Pinpoint the cell where the given text exists, returning its (X, Y) midpoint coordinate. 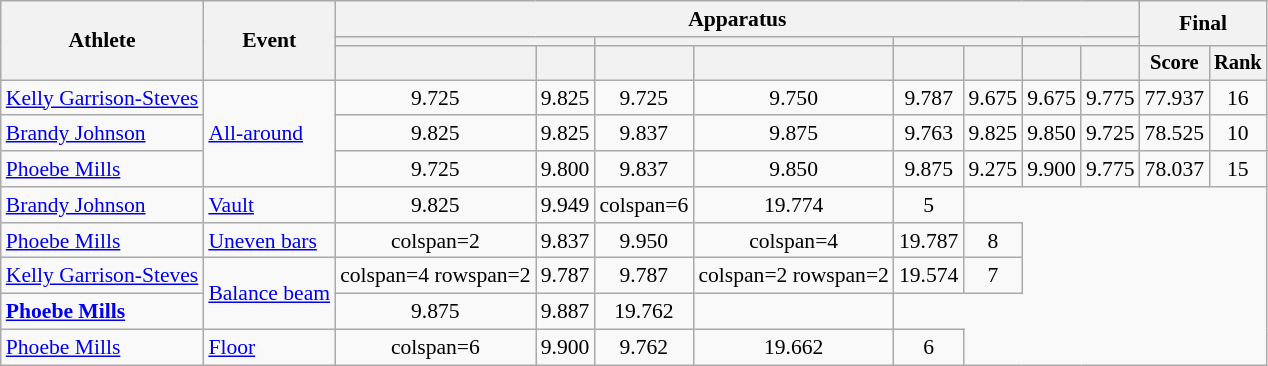
19.762 (644, 312)
Apparatus (737, 19)
Final (1204, 24)
Floor (269, 348)
78.525 (1174, 134)
9.275 (992, 169)
77.937 (1174, 98)
10 (1238, 134)
Athlete (102, 40)
9.887 (566, 312)
colspan=2 (436, 241)
All-around (269, 134)
colspan=4 (794, 241)
15 (1238, 169)
Score (1174, 63)
19.574 (928, 276)
5 (928, 205)
9.800 (566, 169)
19.662 (794, 348)
colspan=2 rowspan=2 (794, 276)
Event (269, 40)
6 (928, 348)
78.037 (1174, 169)
19.787 (928, 241)
7 (992, 276)
Vault (269, 205)
Balance beam (269, 294)
9.762 (644, 348)
9.950 (644, 241)
Rank (1238, 63)
9.949 (566, 205)
8 (992, 241)
colspan=4 rowspan=2 (436, 276)
9.750 (794, 98)
19.774 (794, 205)
16 (1238, 98)
Uneven bars (269, 241)
9.763 (928, 134)
